From the cell containing the given text, extract its center point as [X, Y] coordinate. 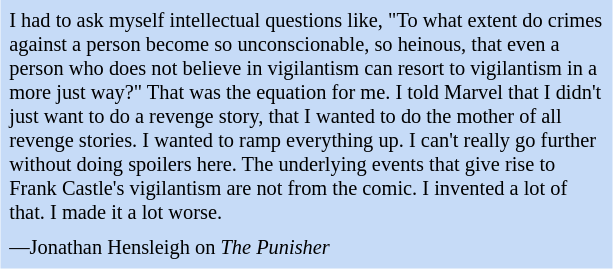
—Jonathan Hensleigh on The Punisher [306, 248]
